Identify which cell holds the provided text, then report its [X, Y] central coordinate. 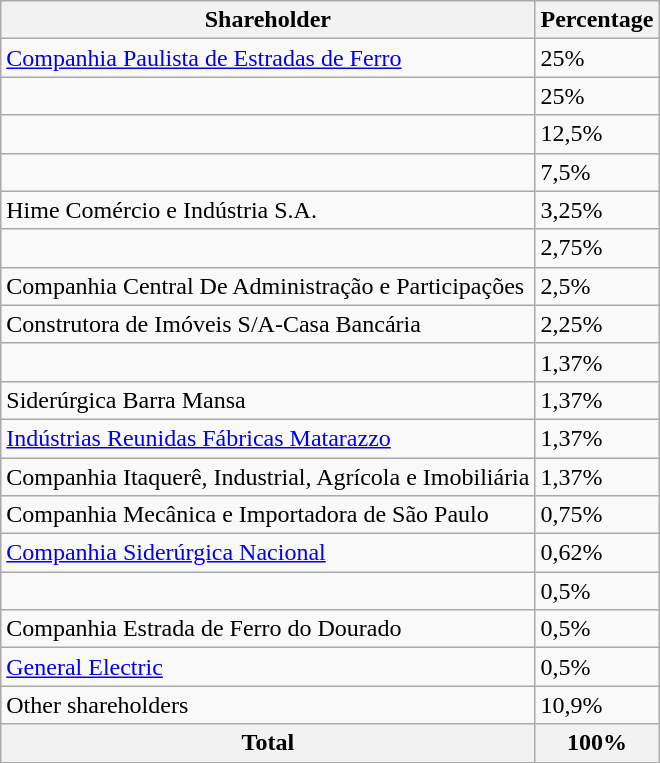
Companhia Paulista de Estradas de Ferro [268, 58]
General Electric [268, 667]
0,75% [597, 515]
12,5% [597, 134]
Siderúrgica Barra Mansa [268, 400]
7,5% [597, 172]
Companhia Central De Administração e Participações [268, 286]
Construtora de Imóveis S/A-Casa Bancária [268, 324]
Total [268, 743]
Other shareholders [268, 705]
3,25% [597, 210]
Percentage [597, 20]
Companhia Siderúrgica Nacional [268, 553]
Hime Comércio e Indústria S.A. [268, 210]
0,62% [597, 553]
100% [597, 743]
2,75% [597, 248]
10,9% [597, 705]
Companhia Mecânica e Importadora de São Paulo [268, 515]
Indústrias Reunidas Fábricas Matarazzo [268, 438]
Companhia Estrada de Ferro do Dourado [268, 629]
Companhia Itaquerê, Industrial, Agrícola e Imobiliária [268, 477]
Shareholder [268, 20]
2,5% [597, 286]
2,25% [597, 324]
